Return [X, Y] of the center of cell containing provided text 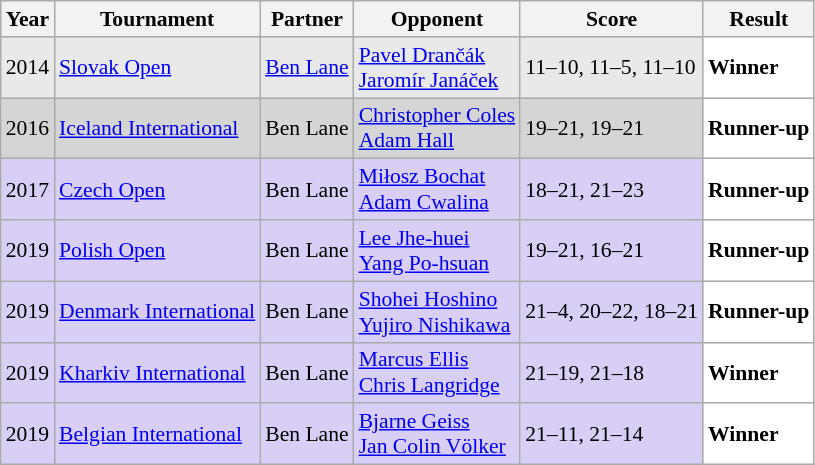
Lee Jhe-huei Yang Po-hsuan [438, 250]
2014 [28, 68]
Marcus Ellis Chris Langridge [438, 372]
11–10, 11–5, 11–10 [612, 68]
18–21, 21–23 [612, 190]
Polish Open [157, 250]
Partner [306, 19]
2017 [28, 190]
19–21, 19–21 [612, 128]
Shohei Hoshino Yujiro Nishikawa [438, 312]
Tournament [157, 19]
Slovak Open [157, 68]
Opponent [438, 19]
19–21, 16–21 [612, 250]
Denmark International [157, 312]
Bjarne Geiss Jan Colin Völker [438, 434]
Czech Open [157, 190]
Miłosz Bochat Adam Cwalina [438, 190]
Christopher Coles Adam Hall [438, 128]
2016 [28, 128]
Belgian International [157, 434]
21–19, 21–18 [612, 372]
Kharkiv International [157, 372]
Score [612, 19]
21–11, 21–14 [612, 434]
Pavel Drančák Jaromír Janáček [438, 68]
21–4, 20–22, 18–21 [612, 312]
Iceland International [157, 128]
Result [758, 19]
Year [28, 19]
